Search for the cell housing the specified text and yield its (X, Y) center coordinate. 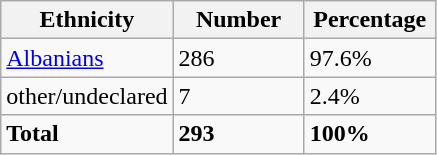
Total (87, 134)
293 (238, 134)
2.4% (370, 96)
Number (238, 20)
Ethnicity (87, 20)
286 (238, 58)
Albanians (87, 58)
other/undeclared (87, 96)
7 (238, 96)
97.6% (370, 58)
100% (370, 134)
Percentage (370, 20)
